Locate the cell with the specified text and output its (X, Y) center coordinate. 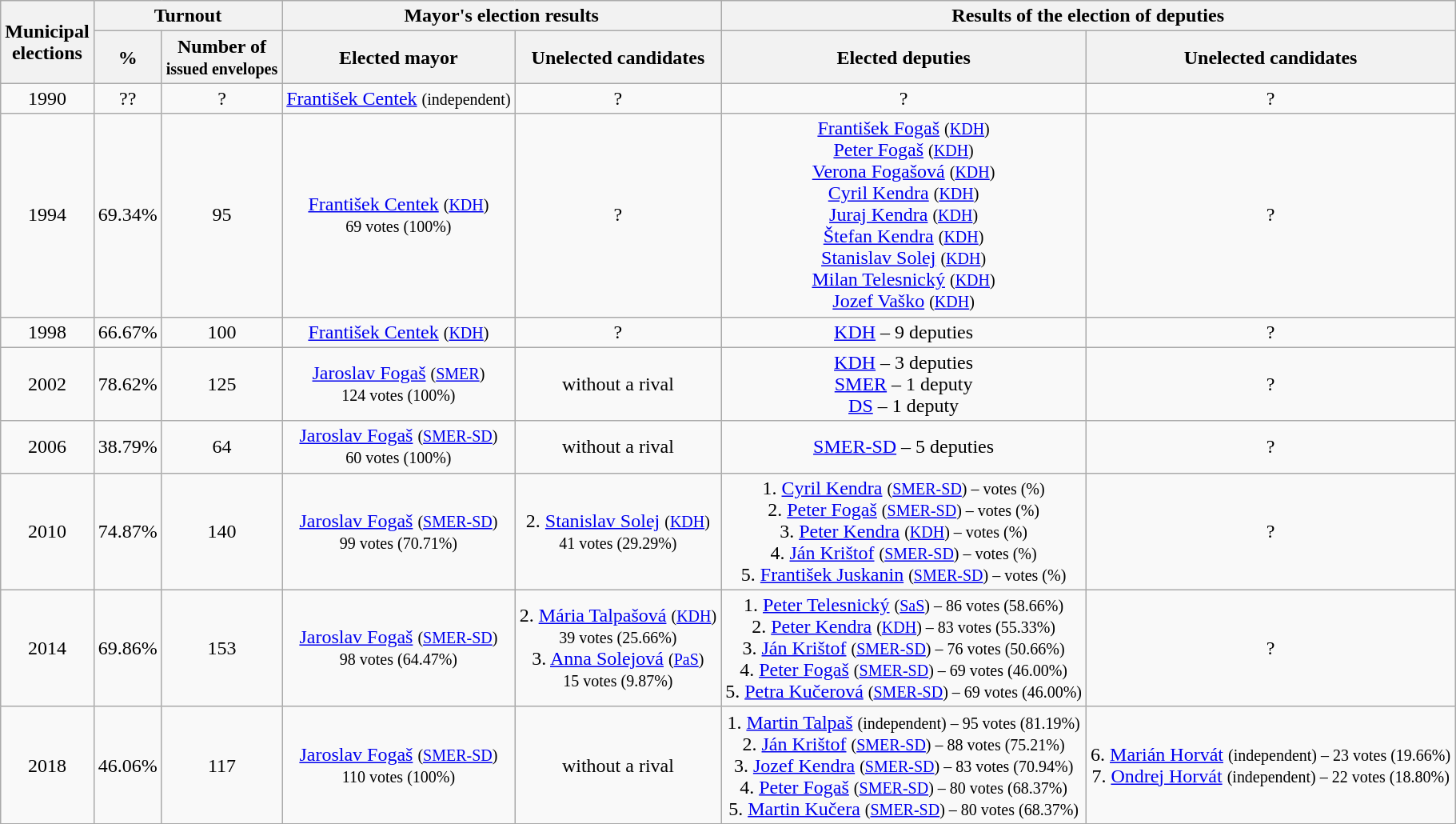
Turnout (188, 16)
64 (221, 446)
38.79% (128, 446)
Jaroslav Fogaš (SMER-SD)98 votes (64.47%) (398, 648)
Jaroslav Fogaš (SMER-SD)110 votes (100%) (398, 765)
2010 (47, 531)
KDH – 9 deputies (904, 332)
Mayor's election results (502, 16)
Jaroslav Fogaš (SMER)124 votes (100%) (398, 384)
2014 (47, 648)
František Centek (KDH) (398, 332)
Number ofissued envelopes (221, 58)
117 (221, 765)
2. Stanislav Solej (KDH)41 votes (29.29%) (618, 531)
SMER-SD – 5 deputies (904, 446)
Municipalelections (47, 42)
Elected deputies (904, 58)
František Centek (independent) (398, 98)
% (128, 58)
69.86% (128, 648)
František Centek (KDH)69 votes (100%) (398, 215)
1994 (47, 215)
Jaroslav Fogaš (SMER-SD)60 votes (100%) (398, 446)
125 (221, 384)
2018 (47, 765)
153 (221, 648)
46.06% (128, 765)
78.62% (128, 384)
100 (221, 332)
2006 (47, 446)
6. Marián Horvát (independent) – 23 votes (19.66%)7. Ondrej Horvát (independent) – 22 votes (18.80%) (1271, 765)
140 (221, 531)
74.87% (128, 531)
Results of the election of deputies (1088, 16)
95 (221, 215)
Elected mayor (398, 58)
Jaroslav Fogaš (SMER-SD)99 votes (70.71%) (398, 531)
1990 (47, 98)
1998 (47, 332)
KDH – 3 deputiesSMER – 1 deputyDS – 1 deputy (904, 384)
2. Mária Talpašová (KDH)39 votes (25.66%)3. Anna Solejová (PaS)15 votes (9.87%) (618, 648)
?? (128, 98)
69.34% (128, 215)
66.67% (128, 332)
2002 (47, 384)
